Scan for the cell matching the given text and deliver its (x, y) coordinate at center. 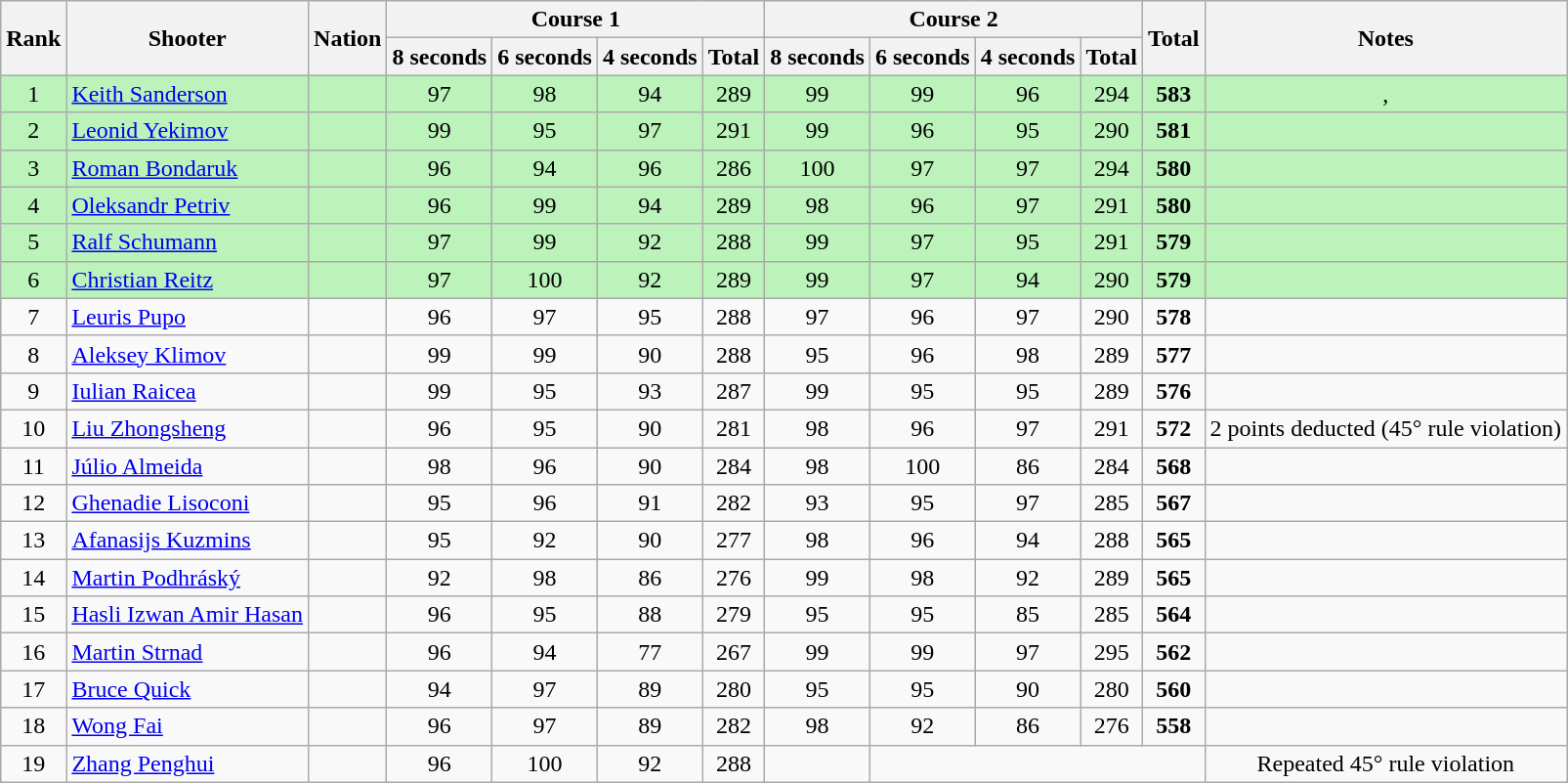
Repeated 45° rule violation (1385, 763)
560 (1173, 689)
Hasli Izwan Amir Hasan (188, 615)
287 (734, 391)
5 (33, 242)
564 (1173, 615)
572 (1173, 428)
567 (1173, 503)
16 (33, 652)
Nation (348, 38)
Course 2 (954, 20)
Iulian Raicea (188, 391)
267 (734, 652)
Ghenadie Lisoconi (188, 503)
, (1385, 94)
Wong Fai (188, 726)
6 (33, 280)
Notes (1385, 38)
558 (1173, 726)
Bruce Quick (188, 689)
88 (650, 615)
13 (33, 541)
Aleksey Klimov (188, 354)
77 (650, 652)
Leonid Yekimov (188, 131)
562 (1173, 652)
Shooter (188, 38)
12 (33, 503)
583 (1173, 94)
576 (1173, 391)
85 (1028, 615)
277 (734, 541)
295 (1112, 652)
Keith Sanderson (188, 94)
279 (734, 615)
1 (33, 94)
Roman Bondaruk (188, 168)
Zhang Penghui (188, 763)
Afanasijs Kuzmins (188, 541)
578 (1173, 317)
4 (33, 205)
286 (734, 168)
2 (33, 131)
Ralf Schumann (188, 242)
Oleksandr Petriv (188, 205)
91 (650, 503)
281 (734, 428)
Martin Strnad (188, 652)
2 points deducted (45° rule violation) (1385, 428)
9 (33, 391)
18 (33, 726)
Leuris Pupo (188, 317)
Course 1 (576, 20)
8 (33, 354)
14 (33, 578)
10 (33, 428)
577 (1173, 354)
Christian Reitz (188, 280)
Liu Zhongsheng (188, 428)
11 (33, 466)
7 (33, 317)
15 (33, 615)
581 (1173, 131)
17 (33, 689)
Rank (33, 38)
568 (1173, 466)
19 (33, 763)
3 (33, 168)
Martin Podhráský (188, 578)
Júlio Almeida (188, 466)
